Locate the cell with the specified text and output its [X, Y] center coordinate. 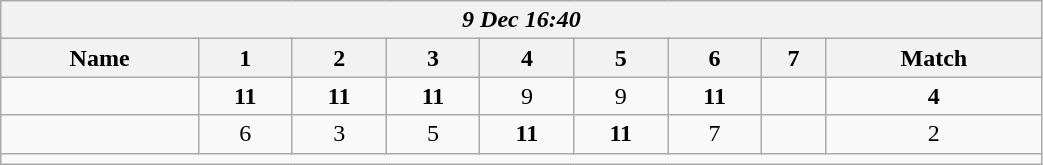
Match [934, 58]
Name [100, 58]
1 [245, 58]
9 Dec 16:40 [522, 20]
